Provide the (x, y) coordinate of the cell's center where the given text is located.  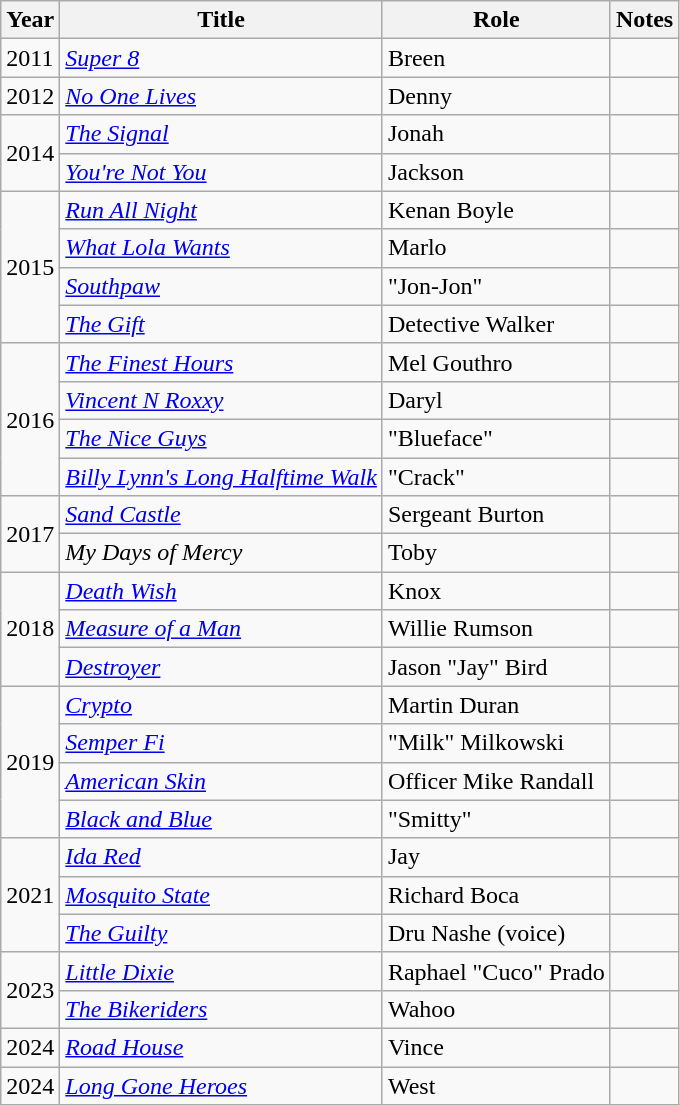
"Blueface" (496, 438)
Dru Nashe (voice) (496, 933)
Year (30, 20)
Crypto (222, 705)
The Gift (222, 324)
Martin Duran (496, 705)
Title (222, 20)
Ida Red (222, 857)
"Jon-Jon" (496, 286)
Toby (496, 553)
Black and Blue (222, 819)
Measure of a Man (222, 629)
2016 (30, 419)
Wahoo (496, 1009)
The Bikeriders (222, 1009)
Breen (496, 58)
2018 (30, 629)
2023 (30, 990)
Southpaw (222, 286)
2014 (30, 153)
2021 (30, 895)
Long Gone Heroes (222, 1085)
Sand Castle (222, 515)
Sergeant Burton (496, 515)
You're Not You (222, 172)
My Days of Mercy (222, 553)
2015 (30, 267)
Raphael "Cuco" Prado (496, 971)
Willie Rumson (496, 629)
Vince (496, 1047)
American Skin (222, 781)
Richard Boca (496, 895)
2019 (30, 762)
2012 (30, 96)
Super 8 (222, 58)
Vincent N Roxxy (222, 400)
Little Dixie (222, 971)
Jackson (496, 172)
2017 (30, 534)
Jonah (496, 134)
Knox (496, 591)
Death Wish (222, 591)
Destroyer (222, 667)
The Signal (222, 134)
The Nice Guys (222, 438)
Semper Fi (222, 743)
West (496, 1085)
Notes (644, 20)
The Finest Hours (222, 362)
No One Lives (222, 96)
Role (496, 20)
Mosquito State (222, 895)
The Guilty (222, 933)
Denny (496, 96)
Detective Walker (496, 324)
Jason "Jay" Bird (496, 667)
Marlo (496, 248)
Run All Night (222, 210)
2011 (30, 58)
"Milk" Milkowski (496, 743)
What Lola Wants (222, 248)
"Crack" (496, 477)
Mel Gouthro (496, 362)
Officer Mike Randall (496, 781)
"Smitty" (496, 819)
Billy Lynn's Long Halftime Walk (222, 477)
Kenan Boyle (496, 210)
Daryl (496, 400)
Road House (222, 1047)
Jay (496, 857)
